Search for the cell housing the specified text and yield its (X, Y) center coordinate. 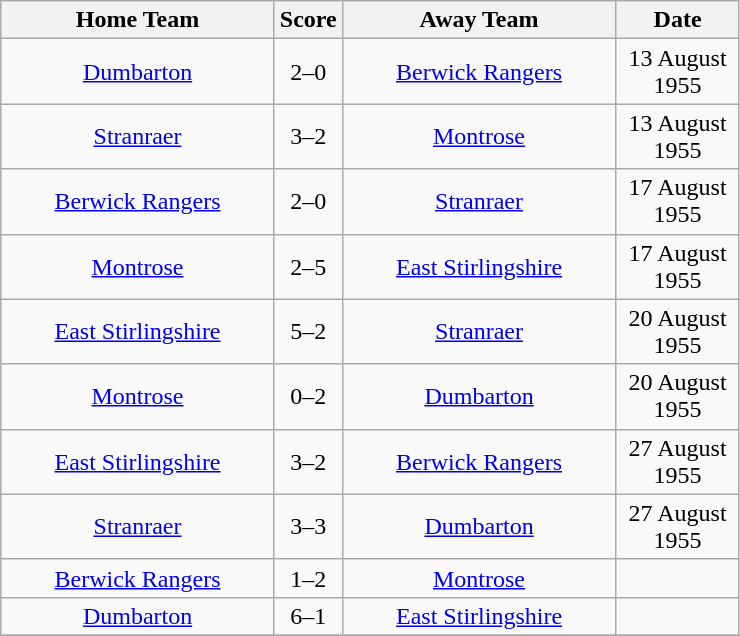
1–2 (308, 578)
0–2 (308, 396)
5–2 (308, 332)
Date (678, 20)
3–3 (308, 526)
Score (308, 20)
2–5 (308, 266)
6–1 (308, 616)
Away Team (479, 20)
Home Team (138, 20)
